Pinpoint the cell where the given text exists, returning its (X, Y) midpoint coordinate. 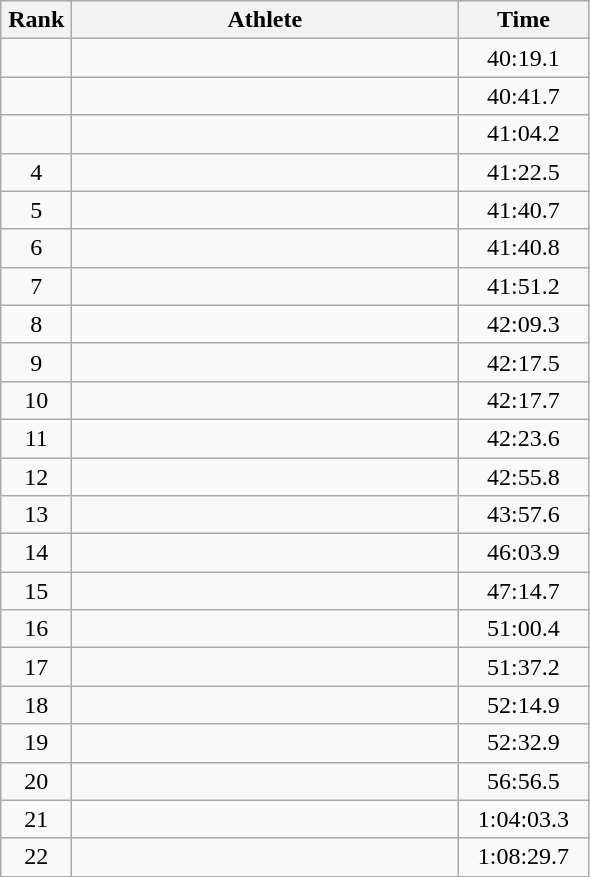
5 (36, 210)
22 (36, 857)
15 (36, 591)
9 (36, 362)
51:00.4 (524, 629)
56:56.5 (524, 781)
10 (36, 400)
7 (36, 286)
14 (36, 553)
47:14.7 (524, 591)
42:55.8 (524, 477)
40:19.1 (524, 58)
17 (36, 667)
46:03.9 (524, 553)
41:22.5 (524, 172)
41:40.7 (524, 210)
52:32.9 (524, 743)
52:14.9 (524, 705)
1:04:03.3 (524, 819)
42:23.6 (524, 438)
Time (524, 20)
20 (36, 781)
6 (36, 248)
13 (36, 515)
11 (36, 438)
16 (36, 629)
42:17.5 (524, 362)
43:57.6 (524, 515)
41:40.8 (524, 248)
Rank (36, 20)
41:04.2 (524, 134)
51:37.2 (524, 667)
12 (36, 477)
42:09.3 (524, 324)
21 (36, 819)
19 (36, 743)
41:51.2 (524, 286)
8 (36, 324)
1:08:29.7 (524, 857)
40:41.7 (524, 96)
18 (36, 705)
42:17.7 (524, 400)
4 (36, 172)
Athlete (265, 20)
